Capture the cell that displays the provided text and extract its (x, y) central coordinate. 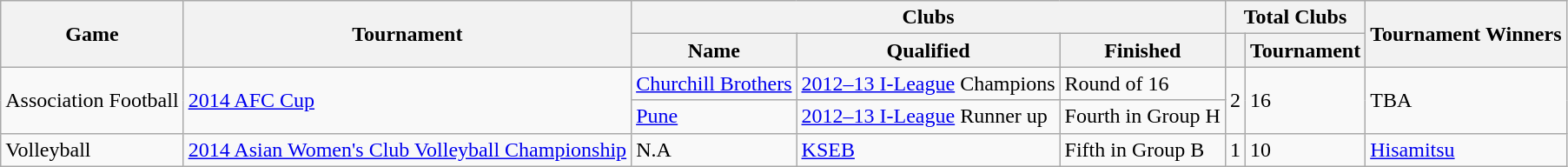
2014 AFC Cup (407, 100)
16 (1305, 100)
Clubs (929, 17)
Round of 16 (1142, 83)
Fifth in Group B (1142, 150)
2 (1235, 100)
Game (92, 34)
Association Football (92, 100)
Hisamitsu (1466, 150)
Churchill Brothers (714, 83)
2012–13 I-League Runner up (928, 117)
Fourth in Group H (1142, 117)
10 (1305, 150)
2012–13 I-League Champions (928, 83)
Pune (714, 117)
Name (714, 50)
Finished (1142, 50)
1 (1235, 150)
Volleyball (92, 150)
Total Clubs (1294, 17)
Qualified (928, 50)
N.A (714, 150)
2014 Asian Women's Club Volleyball Championship (407, 150)
Tournament Winners (1466, 34)
KSEB (928, 150)
TBA (1466, 100)
